From the cell containing the given text, extract its center point as (X, Y) coordinate. 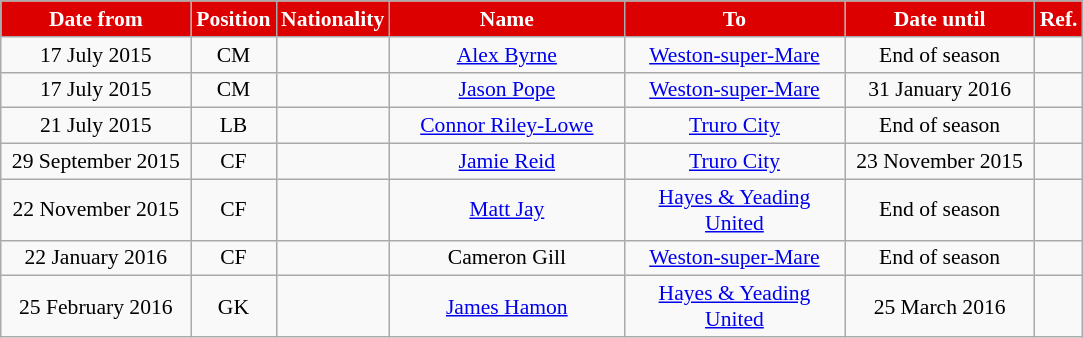
Ref. (1059, 19)
Cameron Gill (506, 258)
To (734, 19)
21 July 2015 (96, 126)
22 November 2015 (96, 210)
Date from (96, 19)
Nationality (332, 19)
22 January 2016 (96, 258)
29 September 2015 (96, 162)
Connor Riley-Lowe (506, 126)
Name (506, 19)
25 March 2016 (940, 306)
Jason Pope (506, 90)
Jamie Reid (506, 162)
James Hamon (506, 306)
Position (234, 19)
25 February 2016 (96, 306)
LB (234, 126)
23 November 2015 (940, 162)
Alex Byrne (506, 55)
31 January 2016 (940, 90)
Matt Jay (506, 210)
GK (234, 306)
Date until (940, 19)
